Extract the (X, Y) coordinate from the center of the cell holding the provided text.  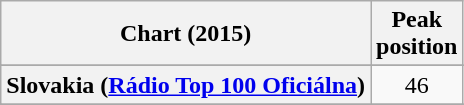
Chart (2015) (186, 34)
46 (417, 85)
Slovakia (Rádio Top 100 Oficiálna) (186, 85)
Peakposition (417, 34)
